Identify which cell holds the provided text, then report its (x, y) central coordinate. 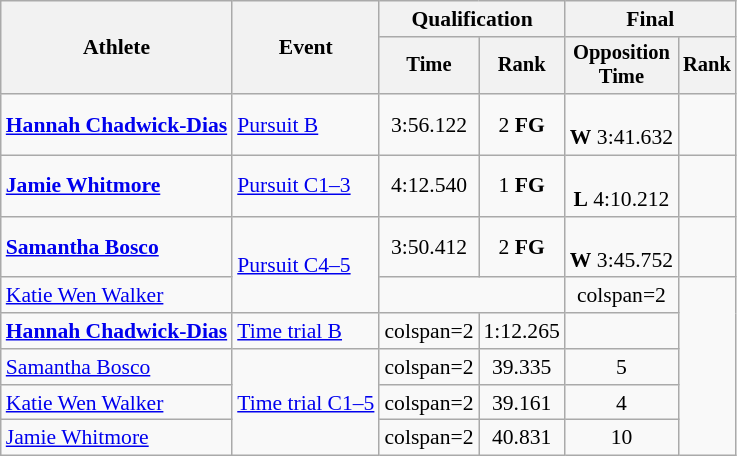
10 (622, 438)
Time (428, 66)
L 4:10.212 (622, 186)
Athlete (116, 48)
1 FG (521, 186)
OppositionTime (622, 66)
3:50.412 (428, 248)
Time trial C1–5 (306, 402)
5 (622, 367)
W 3:45.752 (622, 248)
Event (306, 48)
Pursuit C1–3 (306, 186)
Qualification (472, 19)
Final (650, 19)
W 3:41.632 (622, 124)
39.161 (521, 403)
Pursuit B (306, 124)
Pursuit C4–5 (306, 266)
1:12.265 (521, 331)
40.831 (521, 438)
4:12.540 (428, 186)
3:56.122 (428, 124)
39.335 (521, 367)
4 (622, 403)
Time trial B (306, 331)
